Extract the [X, Y] coordinate from the center of the cell holding the provided text.  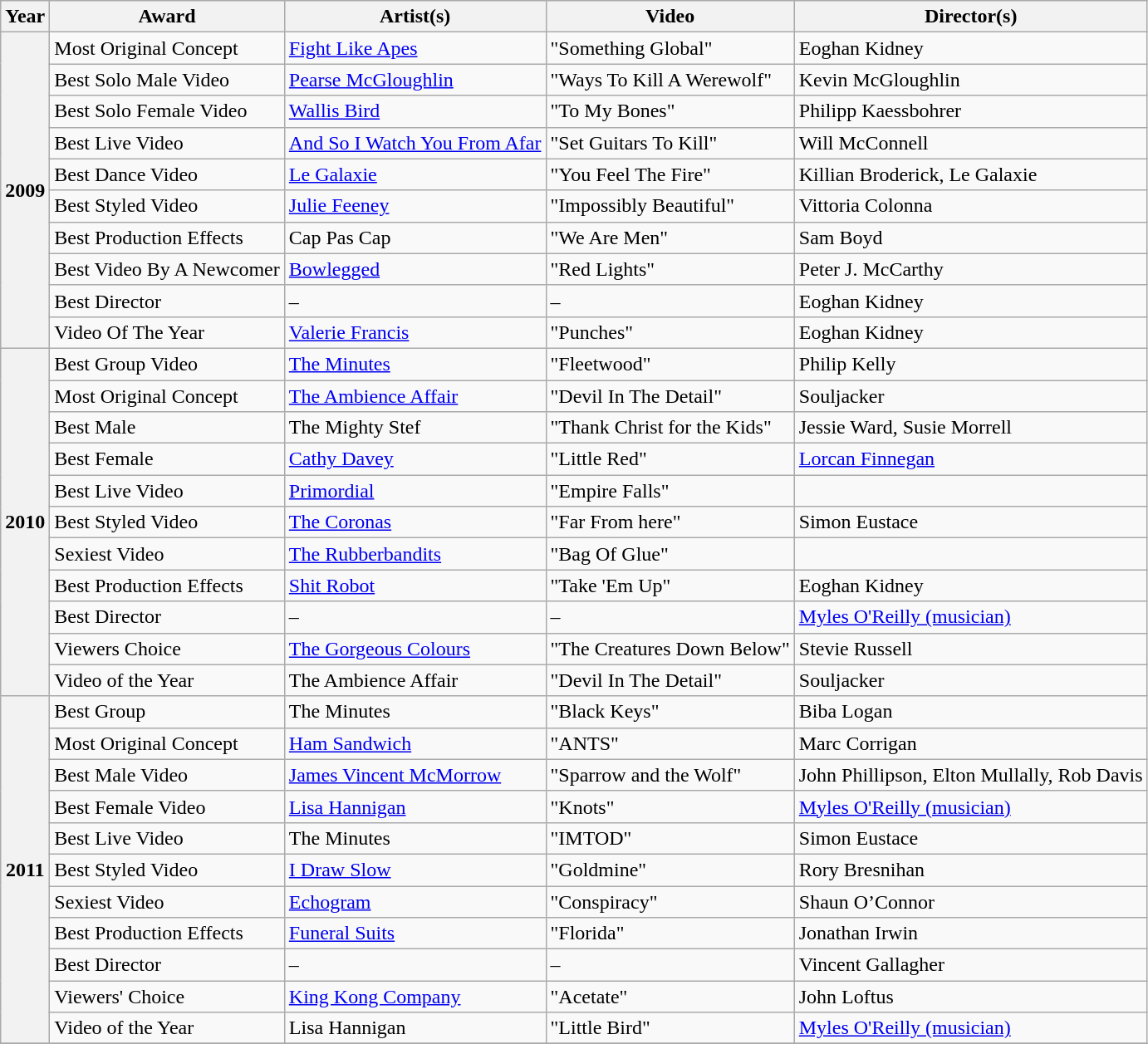
"Set Guitars To Kill" [670, 143]
John Phillipson, Elton Mullally, Rob Davis [970, 775]
Biba Logan [970, 712]
The Mighty Stef [415, 428]
"Empire Falls" [670, 491]
The Gorgeous Colours [415, 649]
"The Creatures Down Below" [670, 649]
Rory Bresnihan [970, 870]
Shit Robot [415, 586]
Video Of The Year [167, 332]
Viewers Choice [167, 649]
"Acetate" [670, 997]
Best Video By A Newcomer [167, 269]
Philipp Kaessbohrer [970, 111]
Best Female Video [167, 806]
"We Are Men" [670, 238]
Will McConnell [970, 143]
Fight Like Apes [415, 48]
2009 [25, 191]
Sam Boyd [970, 238]
Year [25, 17]
Best Solo Female Video [167, 111]
"Black Keys" [670, 712]
Wallis Bird [415, 111]
Peter J. McCarthy [970, 269]
Pearse McGloughlin [415, 80]
Viewers' Choice [167, 997]
Jonathan Irwin [970, 934]
Best Male [167, 428]
"Bag Of Glue" [670, 554]
"Thank Christ for the Kids" [670, 428]
"Little Red" [670, 459]
2010 [25, 522]
Bowlegged [415, 269]
"Punches" [670, 332]
Jessie Ward, Susie Morrell [970, 428]
"Little Bird" [670, 1028]
King Kong Company [415, 997]
Vincent Gallagher [970, 965]
The Rubberbandits [415, 554]
"Red Lights" [670, 269]
The Coronas [415, 522]
Echogram [415, 901]
Cathy Davey [415, 459]
Marc Corrigan [970, 743]
Primordial [415, 491]
Best Solo Male Video [167, 80]
Artist(s) [415, 17]
"Far From here" [670, 522]
"Knots" [670, 806]
Philip Kelly [970, 364]
"Conspiracy" [670, 901]
"Ways To Kill A Werewolf" [670, 80]
"Impossibly Beautiful" [670, 206]
Valerie Francis [415, 332]
Julie Feeney [415, 206]
Best Group [167, 712]
Le Galaxie [415, 174]
Best Male Video [167, 775]
Lorcan Finnegan [970, 459]
Best Group Video [167, 364]
I Draw Slow [415, 870]
"Sparrow and the Wolf" [670, 775]
Award [167, 17]
Video [670, 17]
"You Feel The Fire" [670, 174]
Kevin McGloughlin [970, 80]
Killian Broderick, Le Galaxie [970, 174]
John Loftus [970, 997]
Best Dance Video [167, 174]
James Vincent McMorrow [415, 775]
Ham Sandwich [415, 743]
Cap Pas Cap [415, 238]
Stevie Russell [970, 649]
Shaun O’Connor [970, 901]
2011 [25, 870]
"Goldmine" [670, 870]
"To My Bones" [670, 111]
"Something Global" [670, 48]
Vittoria Colonna [970, 206]
"Florida" [670, 934]
And So I Watch You From Afar [415, 143]
"Fleetwood" [670, 364]
Best Female [167, 459]
Funeral Suits [415, 934]
Director(s) [970, 17]
"ANTS" [670, 743]
"Take 'Em Up" [670, 586]
"IMTOD" [670, 838]
